Capture the cell that displays the provided text and extract its [X, Y] central coordinate. 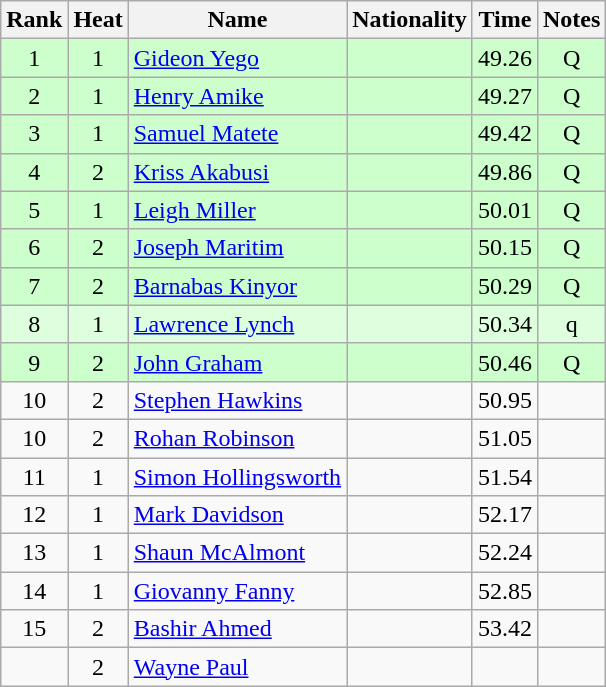
11 [34, 477]
Name [237, 20]
50.01 [504, 210]
Giovanny Fanny [237, 591]
Time [504, 20]
Heat [98, 20]
Henry Amike [237, 96]
Samuel Matete [237, 134]
Joseph Maritim [237, 248]
Bashir Ahmed [237, 629]
52.85 [504, 591]
John Graham [237, 362]
3 [34, 134]
51.54 [504, 477]
53.42 [504, 629]
5 [34, 210]
9 [34, 362]
50.95 [504, 400]
4 [34, 172]
49.26 [504, 58]
12 [34, 515]
49.27 [504, 96]
50.34 [504, 324]
Gideon Yego [237, 58]
Wayne Paul [237, 667]
7 [34, 286]
Leigh Miller [237, 210]
52.17 [504, 515]
13 [34, 553]
50.46 [504, 362]
Barnabas Kinyor [237, 286]
49.42 [504, 134]
Mark Davidson [237, 515]
50.29 [504, 286]
49.86 [504, 172]
Lawrence Lynch [237, 324]
15 [34, 629]
Notes [571, 20]
6 [34, 248]
8 [34, 324]
Stephen Hawkins [237, 400]
Simon Hollingsworth [237, 477]
Shaun McAlmont [237, 553]
50.15 [504, 248]
52.24 [504, 553]
Kriss Akabusi [237, 172]
Rohan Robinson [237, 438]
Nationality [410, 20]
Rank [34, 20]
14 [34, 591]
q [571, 324]
51.05 [504, 438]
